Locate the cell with the specified text and output its (X, Y) center coordinate. 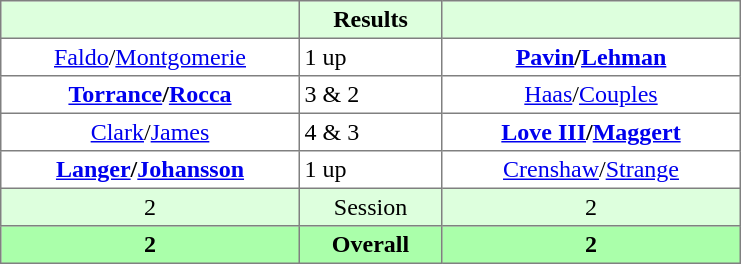
Crenshaw/Strange (591, 170)
Clark/James (150, 132)
Overall (370, 245)
Faldo/Montgomerie (150, 57)
Session (370, 207)
Haas/Couples (591, 95)
4 & 3 (370, 132)
Torrance/Rocca (150, 95)
Langer/Johansson (150, 170)
Love III/Maggert (591, 132)
Pavin/Lehman (591, 57)
Results (370, 20)
3 & 2 (370, 95)
